Output the (X, Y) coordinate of the center of the cell containing the given text.  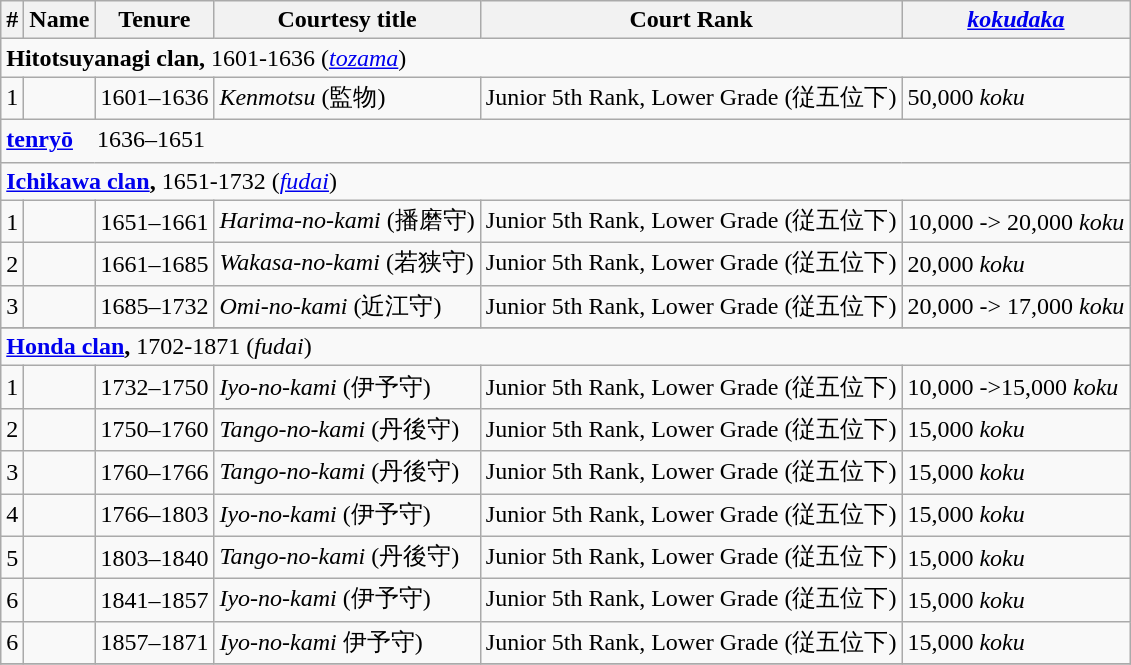
Iyo-no-kami 伊予守) (347, 642)
1651–1661 (154, 222)
Tenure (154, 20)
1766–1803 (154, 516)
Wakasa-no-kami (若狭守) (347, 264)
50,000 koku (1016, 98)
Kenmotsu (監物) (347, 98)
1685–1732 (154, 306)
1841–1857 (154, 600)
1760–1766 (154, 472)
tenryō 1636–1651 (566, 140)
10,000 ->15,000 koku (1016, 388)
1732–1750 (154, 388)
1661–1685 (154, 264)
Hitotsuyanagi clan, 1601-1636 (tozama) (566, 58)
1601–1636 (154, 98)
Honda clan, 1702-1871 (fudai) (566, 347)
Courtesy title (347, 20)
Name (60, 20)
Ichikawa clan, 1651-1732 (fudai) (566, 181)
20,000 koku (1016, 264)
Court Rank (691, 20)
5 (12, 558)
1803–1840 (154, 558)
1750–1760 (154, 430)
kokudaka (1016, 20)
1857–1871 (154, 642)
Harima-no-kami (播磨守) (347, 222)
10,000 -> 20,000 koku (1016, 222)
4 (12, 516)
Omi-no-kami (近江守) (347, 306)
20,000 -> 17,000 koku (1016, 306)
# (12, 20)
